Search for the cell housing the specified text and yield its [x, y] center coordinate. 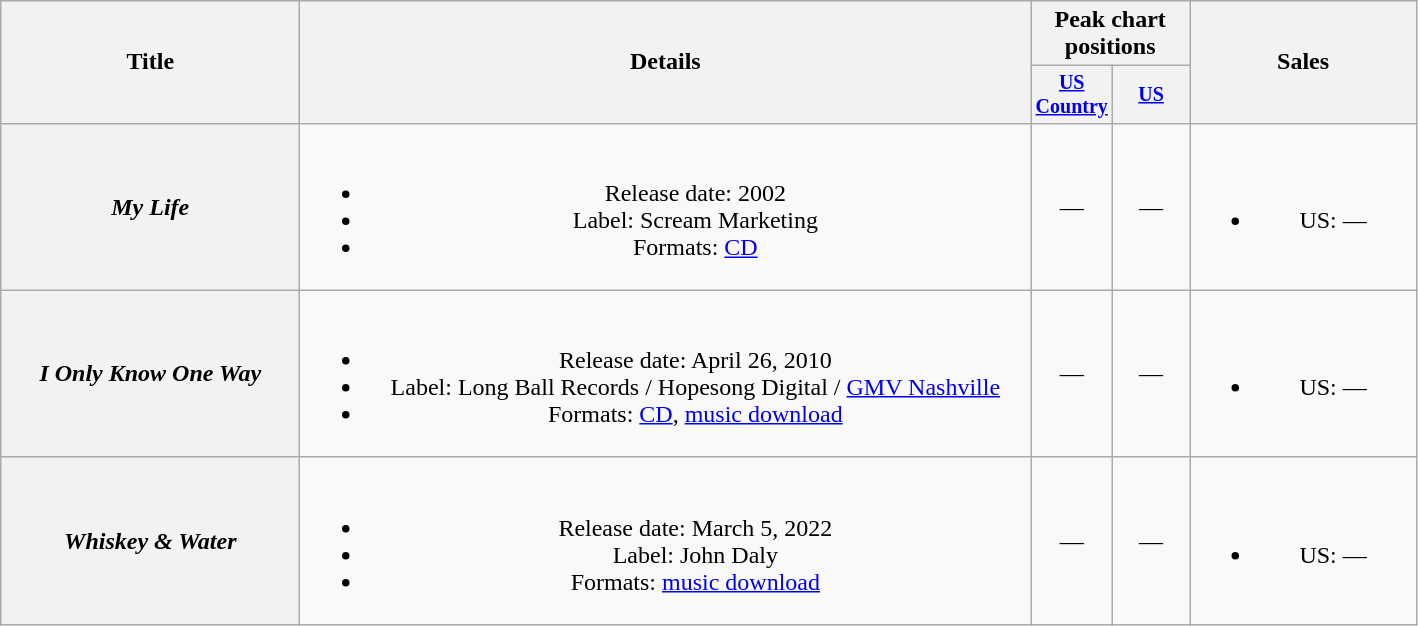
Peak chartpositions [1110, 34]
Title [150, 62]
Release date: March 5, 2022Label: John DalyFormats: music download [666, 540]
Whiskey & Water [150, 540]
Details [666, 62]
My Life [150, 206]
Release date: April 26, 2010Label: Long Ball Records / Hopesong Digital / GMV NashvilleFormats: CD, music download [666, 374]
Release date: 2002Label: Scream MarketingFormats: CD [666, 206]
US Country [1072, 94]
I Only Know One Way [150, 374]
Sales [1304, 62]
US [1152, 94]
